Provide the [X, Y] coordinate of the cell's center where the given text is located.  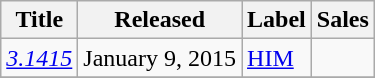
Title [40, 20]
HIM [277, 58]
Label [277, 20]
Sales [342, 20]
3.1415 [40, 58]
January 9, 2015 [160, 58]
Released [160, 20]
